Return [X, Y] of the center of cell containing provided text 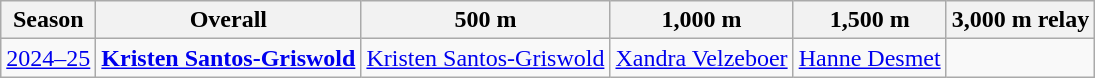
Hanne Desmet [870, 58]
Overall [228, 20]
500 m [486, 20]
1,500 m [870, 20]
Season [48, 20]
2024–25 [48, 58]
1,000 m [702, 20]
Xandra Velzeboer [702, 58]
3,000 m relay [1020, 20]
